Capture the cell that displays the provided text and extract its (X, Y) central coordinate. 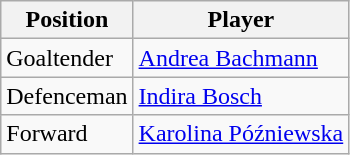
Andrea Bachmann (241, 58)
Forward (67, 134)
Karolina Późniewska (241, 134)
Defenceman (67, 96)
Position (67, 20)
Player (241, 20)
Indira Bosch (241, 96)
Goaltender (67, 58)
